For the text-containing cell, return its midpoint in [X, Y] coordinate format. 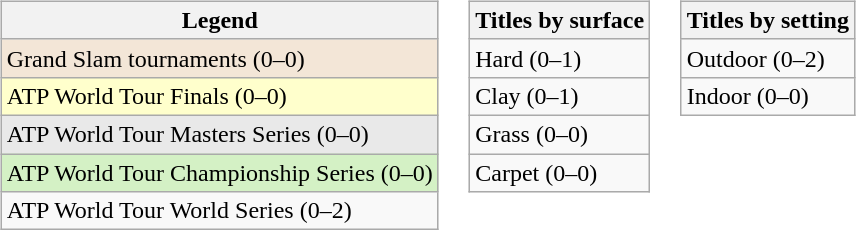
Hard (0–1) [560, 58]
ATP World Tour Masters Series (0–0) [220, 134]
ATP World Tour Finals (0–0) [220, 96]
Legend [220, 20]
ATP World Tour World Series (0–2) [220, 211]
Carpet (0–0) [560, 173]
Outdoor (0–2) [768, 58]
ATP World Tour Championship Series (0–0) [220, 173]
Indoor (0–0) [768, 96]
Grass (0–0) [560, 134]
Grand Slam tournaments (0–0) [220, 58]
Titles by setting [768, 20]
Titles by surface [560, 20]
Clay (0–1) [560, 96]
